Scan for the cell matching the given text and deliver its [X, Y] coordinate at center. 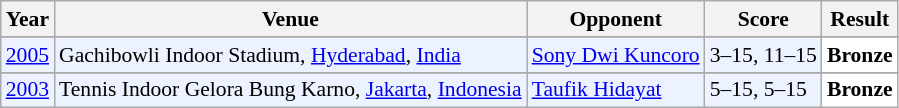
Gachibowli Indoor Stadium, Hyderabad, India [290, 55]
Score [764, 19]
3–15, 11–15 [764, 55]
Venue [290, 19]
2003 [28, 90]
Result [860, 19]
5–15, 5–15 [764, 90]
Opponent [616, 19]
2005 [28, 55]
Year [28, 19]
Taufik Hidayat [616, 90]
Tennis Indoor Gelora Bung Karno, Jakarta, Indonesia [290, 90]
Sony Dwi Kuncoro [616, 55]
